Scan for the cell matching the given text and deliver its [x, y] coordinate at center. 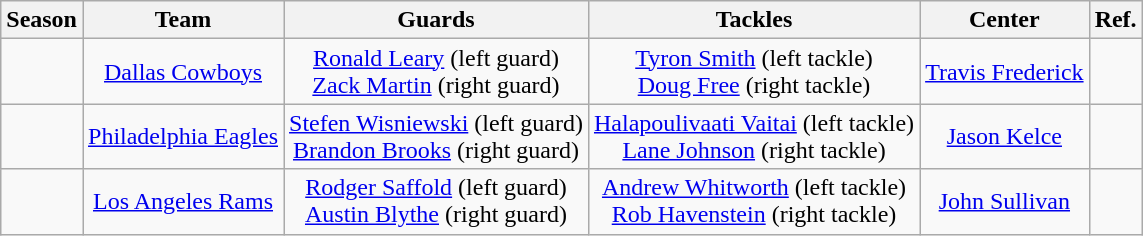
Center [1005, 20]
Travis Frederick [1005, 72]
Stefen Wisniewski (left guard)Brandon Brooks (right guard) [436, 136]
Jason Kelce [1005, 136]
Season [42, 20]
Halapoulivaati Vaitai (left tackle)Lane Johnson (right tackle) [754, 136]
Philadelphia Eagles [182, 136]
Los Angeles Rams [182, 202]
Ronald Leary (left guard)Zack Martin (right guard) [436, 72]
John Sullivan [1005, 202]
Guards [436, 20]
Dallas Cowboys [182, 72]
Andrew Whitworth (left tackle)Rob Havenstein (right tackle) [754, 202]
Tyron Smith (left tackle)Doug Free (right tackle) [754, 72]
Team [182, 20]
Tackles [754, 20]
Ref. [1116, 20]
Rodger Saffold (left guard)Austin Blythe (right guard) [436, 202]
